Detect which cell encompasses the target text, then output its (X, Y) center coordinate. 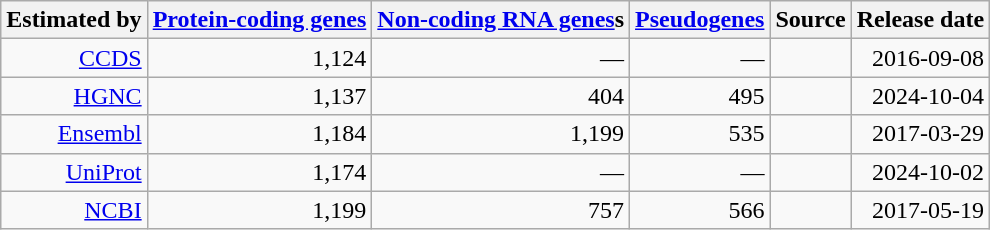
1,137 (260, 96)
535 (700, 134)
566 (700, 210)
UniProt (74, 172)
Estimated by (74, 20)
Release date (920, 20)
Source (810, 20)
NCBI (74, 210)
404 (501, 96)
HGNC (74, 96)
1,124 (260, 58)
2017-05-19 (920, 210)
2016-09-08 (920, 58)
1,184 (260, 134)
495 (700, 96)
757 (501, 210)
2017-03-29 (920, 134)
1,174 (260, 172)
Ensembl (74, 134)
CCDS (74, 58)
2024-10-04 (920, 96)
Protein-coding genes (260, 20)
Non-coding RNA geness (501, 20)
2024-10-02 (920, 172)
Pseudogenes (700, 20)
